Determine the [X, Y] coordinate at the center of the cell enclosing the given text.  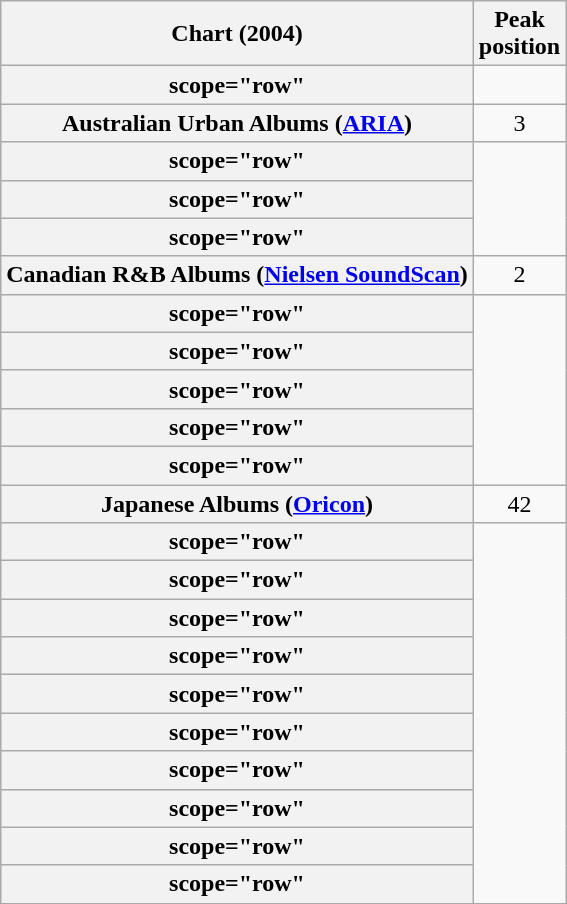
42 [519, 503]
Australian Urban Albums (ARIA) [238, 123]
Japanese Albums (Oricon) [238, 503]
Canadian R&B Albums (Nielsen SoundScan) [238, 275]
Peakposition [519, 34]
3 [519, 123]
2 [519, 275]
Chart (2004) [238, 34]
